Find where the given text appears and provide that cell's center as [x, y] coordinate. 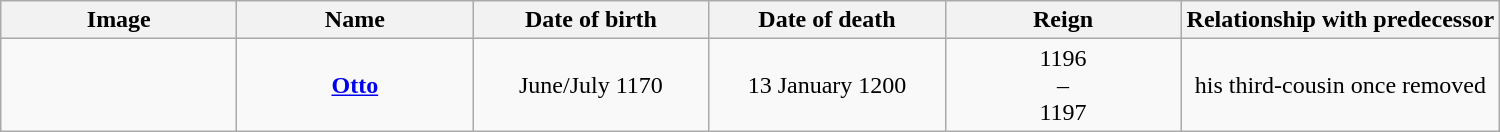
Image [119, 20]
Relationship with predecessor [1340, 20]
Name [355, 20]
1196–1197 [1063, 85]
Otto [355, 85]
his third-cousin once removed [1340, 85]
13 January 1200 [827, 85]
Reign [1063, 20]
Date of death [827, 20]
Date of birth [591, 20]
June/July 1170 [591, 85]
